Locate the cell with the specified text and output its (X, Y) center coordinate. 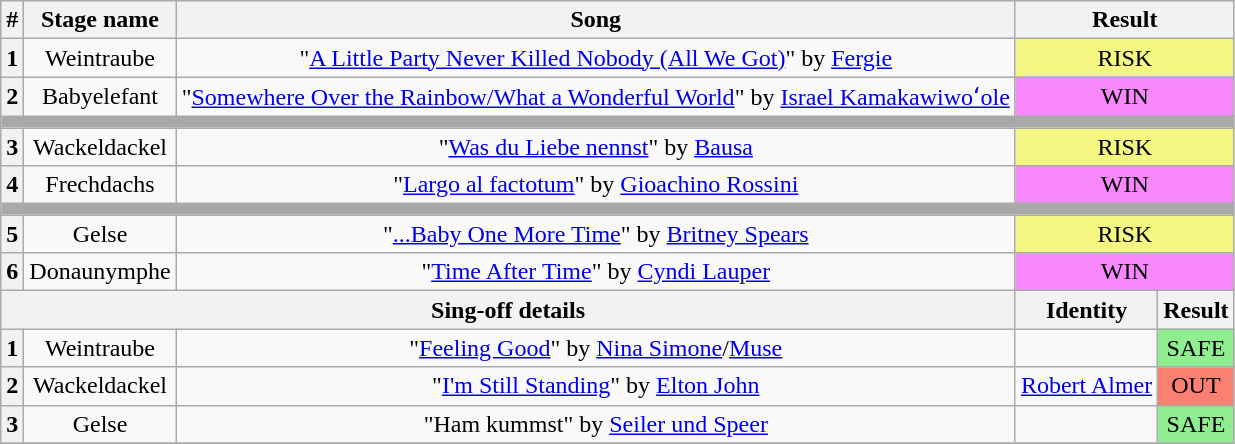
4 (12, 185)
Robert Almer (1086, 386)
"Feeling Good" by Nina Simone/Muse (596, 348)
Sing-off details (508, 310)
Frechdachs (100, 185)
6 (12, 272)
"...Baby One More Time" by Britney Spears (596, 234)
Identity (1086, 310)
"Ham kummst" by Seiler und Speer (596, 424)
"Largo al factotum" by Gioachino Rossini (596, 185)
Song (596, 20)
5 (12, 234)
Babyelefant (100, 97)
# (12, 20)
"Was du Liebe nennst" by Bausa (596, 147)
Stage name (100, 20)
"I'm Still Standing" by Elton John (596, 386)
"A Little Party Never Killed Nobody (All We Got)" by Fergie (596, 58)
"Somewhere Over the Rainbow/What a Wonderful World" by Israel Kamakawiwoʻole (596, 97)
Donaunymphe (100, 272)
"Time After Time" by Cyndi Lauper (596, 272)
OUT (1196, 386)
